Identify which cell holds the provided text, then report its (X, Y) central coordinate. 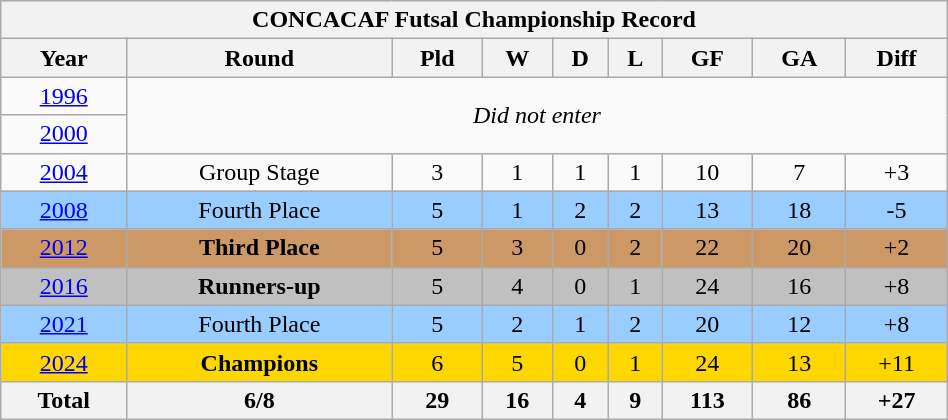
86 (800, 400)
2016 (64, 286)
+3 (896, 172)
Total (64, 400)
2012 (64, 248)
7 (800, 172)
CONCACAF Futsal Championship Record (474, 20)
29 (438, 400)
2008 (64, 210)
L (635, 58)
6/8 (260, 400)
GA (800, 58)
2021 (64, 324)
Runners-up (260, 286)
Diff (896, 58)
Group Stage (260, 172)
Third Place (260, 248)
+11 (896, 362)
+2 (896, 248)
Champions (260, 362)
1996 (64, 96)
2004 (64, 172)
+27 (896, 400)
GF (708, 58)
6 (438, 362)
D (580, 58)
2024 (64, 362)
Did not enter (538, 115)
10 (708, 172)
9 (635, 400)
Round (260, 58)
Year (64, 58)
22 (708, 248)
W (518, 58)
2000 (64, 134)
18 (800, 210)
113 (708, 400)
-5 (896, 210)
Pld (438, 58)
12 (800, 324)
